Scan for the cell matching the given text and deliver its [X, Y] coordinate at center. 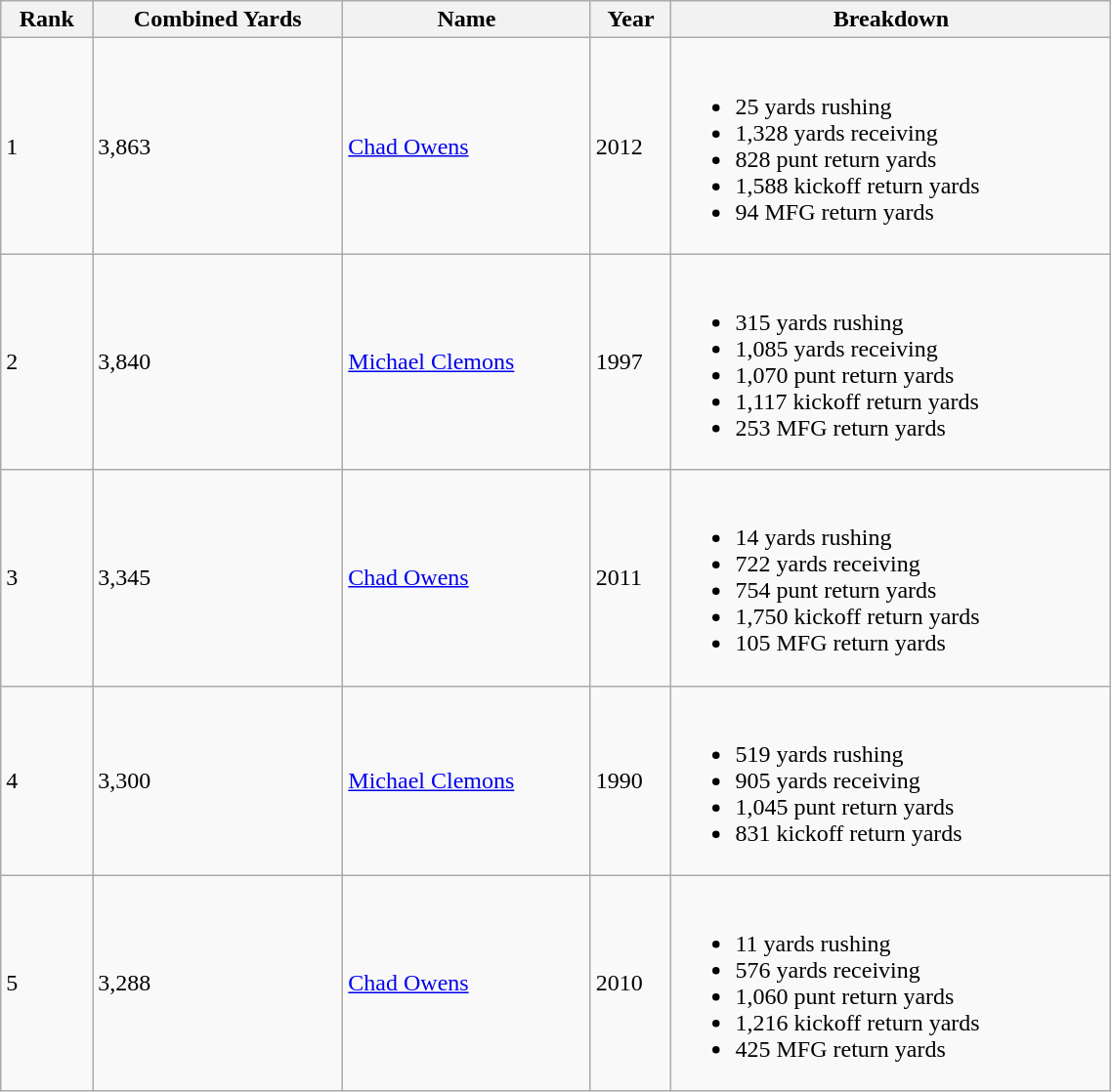
3,863 [218, 147]
3,345 [218, 578]
14 yards rushing722 yards receiving754 punt return yards1,750 kickoff return yards105 MFG return yards [891, 578]
Year [631, 20]
1990 [631, 780]
315 yards rushing1,085 yards receiving1,070 punt return yards1,117 kickoff return yards253 MFG return yards [891, 361]
3 [47, 578]
11 yards rushing576 yards receiving1,060 punt return yards1,216 kickoff return yards425 MFG return yards [891, 983]
25 yards rushing1,328 yards receiving828 punt return yards1,588 kickoff return yards94 MFG return yards [891, 147]
2011 [631, 578]
5 [47, 983]
Name [467, 20]
Combined Yards [218, 20]
1 [47, 147]
3,288 [218, 983]
2012 [631, 147]
2 [47, 361]
4 [47, 780]
1997 [631, 361]
3,300 [218, 780]
Breakdown [891, 20]
Rank [47, 20]
3,840 [218, 361]
2010 [631, 983]
519 yards rushing905 yards receiving1,045 punt return yards831 kickoff return yards [891, 780]
